Scan for the cell matching the given text and deliver its (x, y) coordinate at center. 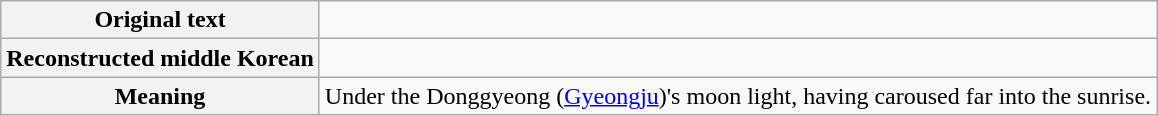
Meaning (160, 96)
Original text (160, 20)
Under the Donggyeong (Gyeongju)'s moon light, having caroused far into the sunrise. (738, 96)
Reconstructed middle Korean (160, 58)
